For the text-containing cell, return its midpoint in (x, y) coordinate format. 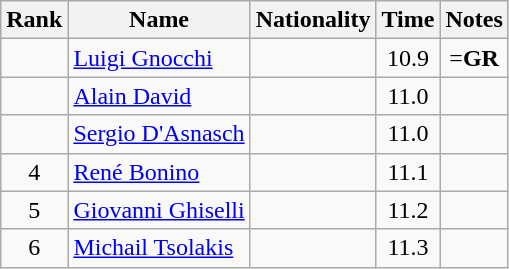
Nationality (313, 20)
Rank (34, 20)
Time (408, 20)
10.9 (408, 58)
Michail Tsolakis (159, 248)
Alain David (159, 96)
René Bonino (159, 172)
6 (34, 248)
Sergio D'Asnasch (159, 134)
11.3 (408, 248)
Name (159, 20)
=GR (474, 58)
11.2 (408, 210)
11.1 (408, 172)
Notes (474, 20)
Giovanni Ghiselli (159, 210)
4 (34, 172)
Luigi Gnocchi (159, 58)
5 (34, 210)
